Scan for the cell matching the given text and deliver its [x, y] coordinate at center. 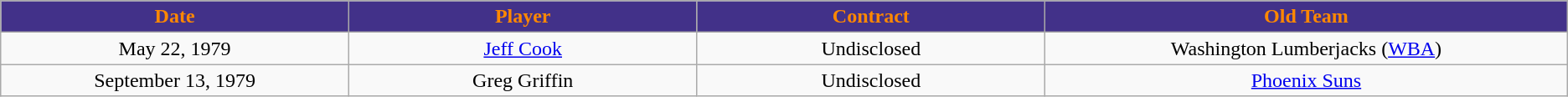
Greg Griffin [523, 80]
Player [523, 17]
Date [175, 17]
May 22, 1979 [175, 48]
Washington Lumberjacks (WBA) [1307, 48]
Jeff Cook [523, 48]
Phoenix Suns [1307, 80]
Old Team [1307, 17]
September 13, 1979 [175, 80]
Contract [871, 17]
